Capture the cell that displays the provided text and extract its [x, y] central coordinate. 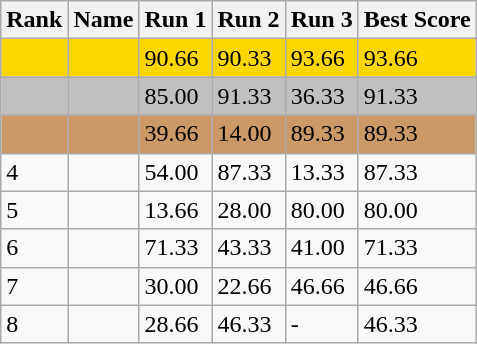
4 [34, 172]
7 [34, 286]
90.66 [176, 58]
14.00 [248, 134]
Run 1 [176, 20]
Best Score [417, 20]
36.33 [322, 96]
5 [34, 210]
6 [34, 248]
43.33 [248, 248]
Name [104, 20]
54.00 [176, 172]
- [322, 324]
30.00 [176, 286]
Run 3 [322, 20]
41.00 [322, 248]
39.66 [176, 134]
90.33 [248, 58]
28.66 [176, 324]
22.66 [248, 286]
Rank [34, 20]
85.00 [176, 96]
13.33 [322, 172]
13.66 [176, 210]
28.00 [248, 210]
Run 2 [248, 20]
8 [34, 324]
